Capture the cell that displays the provided text and extract its [X, Y] central coordinate. 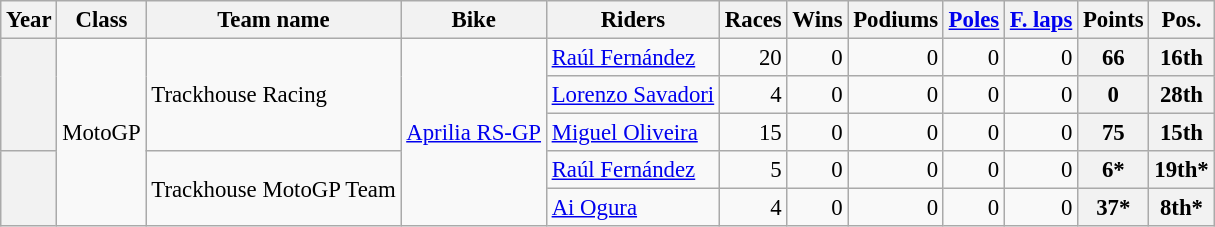
66 [1114, 58]
75 [1114, 133]
19th* [1182, 170]
Aprilia RS-GP [474, 133]
15 [754, 133]
Ai Ogura [632, 208]
F. laps [1042, 20]
Podiums [896, 20]
Trackhouse MotoGP Team [274, 188]
Lorenzo Savadori [632, 95]
Team name [274, 20]
Class [102, 20]
Wins [818, 20]
20 [754, 58]
Miguel Oliveira [632, 133]
Bike [474, 20]
15th [1182, 133]
8th* [1182, 208]
Trackhouse Racing [274, 96]
MotoGP [102, 133]
37* [1114, 208]
28th [1182, 95]
6* [1114, 170]
Races [754, 20]
Poles [974, 20]
16th [1182, 58]
Year [29, 20]
5 [754, 170]
Points [1114, 20]
Riders [632, 20]
Pos. [1182, 20]
